Locate the cell with the specified text and output its [X, Y] center coordinate. 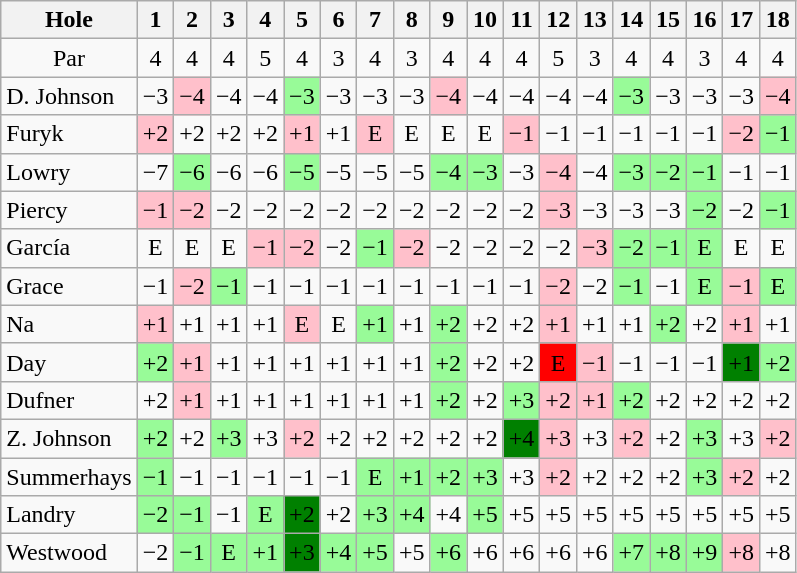
1 [156, 20]
15 [668, 20]
10 [486, 20]
8 [412, 20]
+9 [704, 553]
16 [704, 20]
Lowry [69, 172]
Dufner [69, 400]
13 [594, 20]
9 [448, 20]
García [69, 248]
Grace [69, 286]
−7 [156, 172]
Piercy [69, 210]
D. Johnson [69, 96]
7 [376, 20]
18 [778, 20]
Z. Johnson [69, 438]
Westwood [69, 553]
Summerhays [69, 477]
11 [522, 20]
Par [69, 58]
Day [69, 362]
12 [558, 20]
Na [69, 324]
17 [742, 20]
+7 [632, 553]
Landry [69, 515]
2 [192, 20]
Hole [69, 20]
Furyk [69, 134]
6 [338, 20]
14 [632, 20]
